Return the (x, y) coordinate for the center point of the cell that contains the specified text.  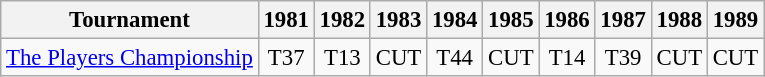
T37 (286, 58)
T13 (342, 58)
T44 (455, 58)
1984 (455, 20)
1985 (511, 20)
1981 (286, 20)
1988 (679, 20)
T39 (623, 58)
The Players Championship (130, 58)
1982 (342, 20)
1989 (735, 20)
1987 (623, 20)
1983 (398, 20)
Tournament (130, 20)
1986 (567, 20)
T14 (567, 58)
